Output the (x, y) coordinate of the center of the cell containing the given text.  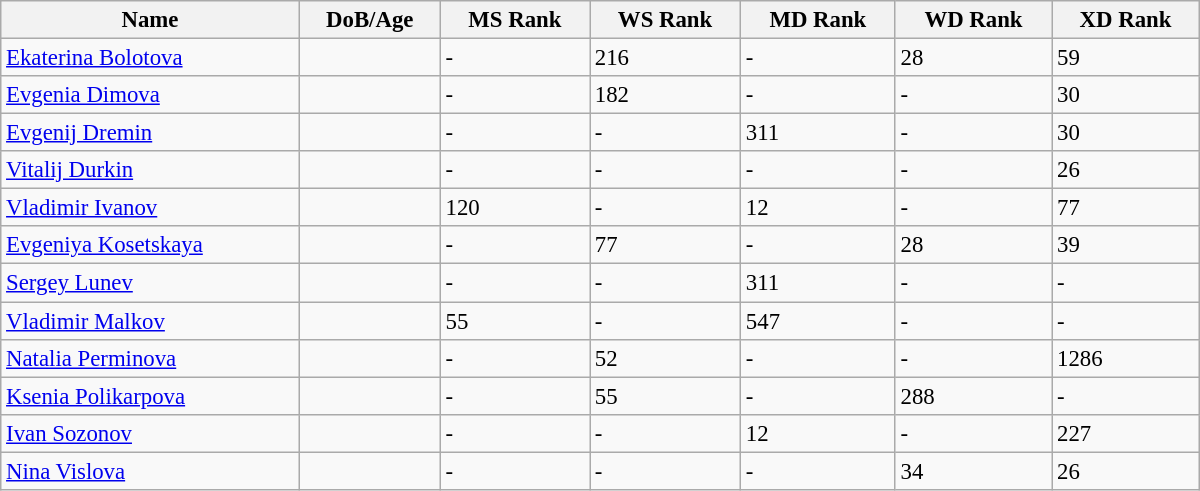
182 (666, 95)
547 (818, 321)
Ekaterina Bolotova (150, 58)
Name (150, 20)
XD Rank (1126, 20)
39 (1126, 245)
MS Rank (514, 20)
Ivan Sozonov (150, 433)
59 (1126, 58)
Evgenij Dremin (150, 133)
WS Rank (666, 20)
Vladimir Malkov (150, 321)
Natalia Perminova (150, 358)
Vladimir Ivanov (150, 208)
Evgenia Dimova (150, 95)
288 (974, 396)
120 (514, 208)
1286 (1126, 358)
WD Rank (974, 20)
Sergey Lunev (150, 283)
Ksenia Polikarpova (150, 396)
DoB/Age (370, 20)
52 (666, 358)
34 (974, 471)
Nina Vislova (150, 471)
MD Rank (818, 20)
Evgeniya Kosetskaya (150, 245)
Vitalij Durkin (150, 170)
216 (666, 58)
227 (1126, 433)
